Extract the (X, Y) coordinate from the center of the cell holding the provided text.  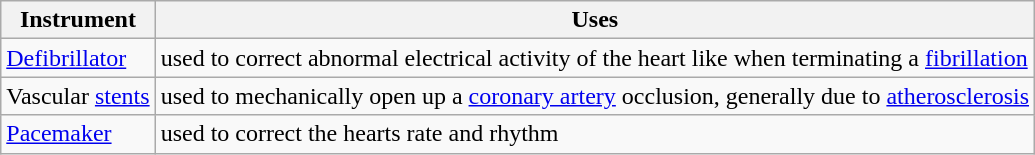
used to mechanically open up a coronary artery occlusion, generally due to atherosclerosis (594, 96)
Vascular stents (78, 96)
Pacemaker (78, 134)
Defibrillator (78, 58)
used to correct abnormal electrical activity of the heart like when terminating a fibrillation (594, 58)
used to correct the hearts rate and rhythm (594, 134)
Instrument (78, 20)
Uses (594, 20)
